Return the [X, Y] coordinate for the center point of the cell that contains the specified text.  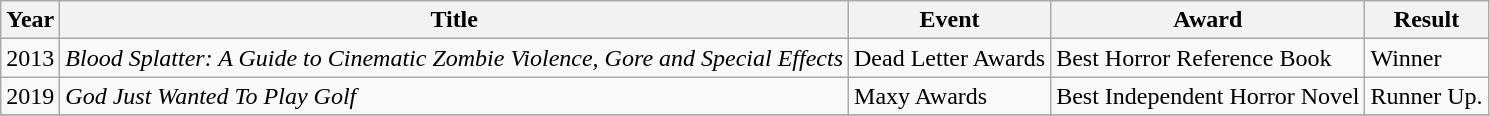
2013 [30, 58]
Year [30, 20]
Winner [1426, 58]
Maxy Awards [950, 96]
Title [454, 20]
Dead Letter Awards [950, 58]
Award [1208, 20]
Runner Up. [1426, 96]
Blood Splatter: A Guide to Cinematic Zombie Violence, Gore and Special Effects [454, 58]
Result [1426, 20]
God Just Wanted To Play Golf [454, 96]
2019 [30, 96]
Best Independent Horror Novel [1208, 96]
Best Horror Reference Book [1208, 58]
Event [950, 20]
